Capture the cell that displays the provided text and extract its [X, Y] central coordinate. 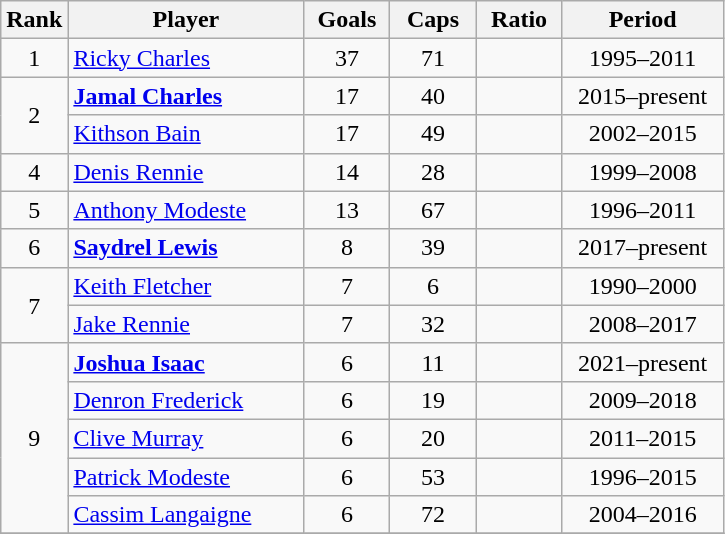
Goals [347, 20]
Jake Rennie [186, 324]
2009–2018 [642, 400]
37 [347, 58]
Kithson Bain [186, 134]
Jamal Charles [186, 96]
32 [433, 324]
Denron Frederick [186, 400]
1999–2008 [642, 172]
40 [433, 96]
28 [433, 172]
Ricky Charles [186, 58]
53 [433, 477]
2017–present [642, 248]
Patrick Modeste [186, 477]
71 [433, 58]
1 [34, 58]
67 [433, 210]
2008–2017 [642, 324]
Joshua Isaac [186, 362]
19 [433, 400]
1995–2011 [642, 58]
9 [34, 438]
Ratio [519, 20]
8 [347, 248]
Anthony Modeste [186, 210]
Clive Murray [186, 438]
20 [433, 438]
2011–2015 [642, 438]
2015–present [642, 96]
2004–2016 [642, 515]
2 [34, 115]
1990–2000 [642, 286]
Keith Fletcher [186, 286]
Player [186, 20]
Cassim Langaigne [186, 515]
11 [433, 362]
72 [433, 515]
4 [34, 172]
2002–2015 [642, 134]
1996–2015 [642, 477]
14 [347, 172]
2021–present [642, 362]
Denis Rennie [186, 172]
13 [347, 210]
Rank [34, 20]
Saydrel Lewis [186, 248]
Caps [433, 20]
5 [34, 210]
39 [433, 248]
49 [433, 134]
Period [642, 20]
1996–2011 [642, 210]
